Return the [x, y] coordinate for the center point of the cell that contains the specified text.  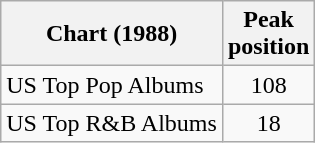
Peakposition [268, 34]
18 [268, 123]
Chart (1988) [112, 34]
US Top Pop Albums [112, 85]
108 [268, 85]
US Top R&B Albums [112, 123]
